Identify which cell holds the provided text, then report its [X, Y] central coordinate. 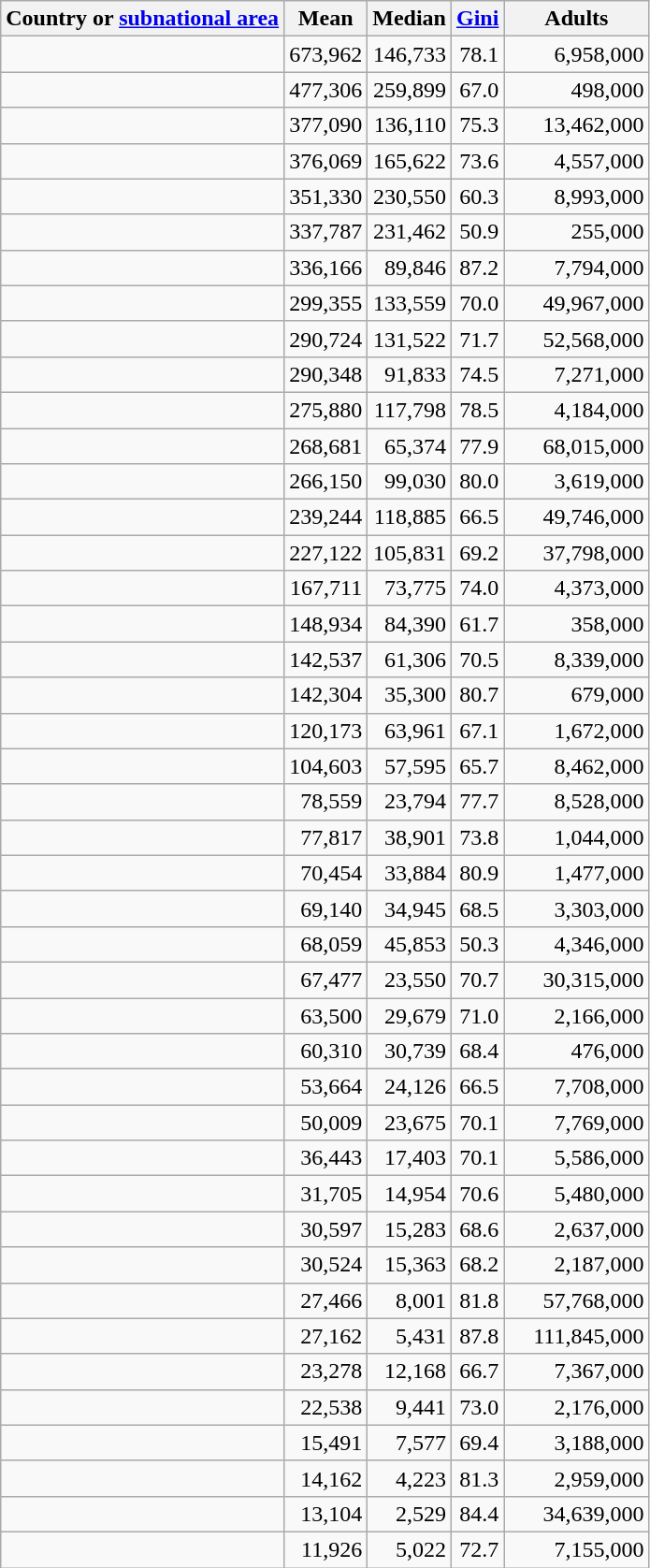
57,595 [410, 766]
30,739 [410, 1052]
13,462,000 [576, 125]
52,568,000 [576, 339]
148,934 [325, 624]
290,348 [325, 374]
2,187,000 [576, 1265]
8,001 [410, 1300]
78,559 [325, 802]
70.5 [477, 660]
3,303,000 [576, 908]
230,550 [410, 196]
118,885 [410, 517]
255,000 [576, 232]
Country or subnational area [142, 19]
167,711 [325, 588]
57,768,000 [576, 1300]
111,845,000 [576, 1336]
7,769,000 [576, 1123]
104,603 [325, 766]
63,500 [325, 1015]
4,557,000 [576, 161]
4,373,000 [576, 588]
2,637,000 [576, 1229]
35,300 [410, 695]
71.0 [477, 1015]
13,104 [325, 1514]
27,466 [325, 1300]
23,794 [410, 802]
72.7 [477, 1549]
69.2 [477, 553]
30,524 [325, 1265]
5,480,000 [576, 1194]
38,901 [410, 837]
77.9 [477, 446]
3,188,000 [576, 1443]
15,491 [325, 1443]
336,166 [325, 268]
8,462,000 [576, 766]
66.7 [477, 1372]
70.0 [477, 303]
5,022 [410, 1549]
2,529 [410, 1514]
67,477 [325, 980]
75.3 [477, 125]
81.8 [477, 1300]
1,044,000 [576, 837]
61.7 [477, 624]
259,899 [410, 90]
376,069 [325, 161]
65,374 [410, 446]
6,958,000 [576, 54]
7,577 [410, 1443]
81.3 [477, 1478]
117,798 [410, 410]
679,000 [576, 695]
12,168 [410, 1372]
60,310 [325, 1052]
34,639,000 [576, 1514]
105,831 [410, 553]
68,059 [325, 944]
74.5 [477, 374]
29,679 [410, 1015]
2,166,000 [576, 1015]
2,959,000 [576, 1478]
91,833 [410, 374]
290,724 [325, 339]
65.7 [477, 766]
142,537 [325, 660]
3,619,000 [576, 482]
Gini [477, 19]
8,528,000 [576, 802]
69.4 [477, 1443]
73.8 [477, 837]
136,110 [410, 125]
4,223 [410, 1478]
45,853 [410, 944]
15,363 [410, 1265]
84.4 [477, 1514]
60.3 [477, 196]
68.4 [477, 1052]
11,926 [325, 1549]
9,441 [410, 1407]
70.6 [477, 1194]
8,993,000 [576, 196]
4,184,000 [576, 410]
17,403 [410, 1158]
299,355 [325, 303]
165,622 [410, 161]
7,794,000 [576, 268]
377,090 [325, 125]
78.1 [477, 54]
2,176,000 [576, 1407]
27,162 [325, 1336]
87.2 [477, 268]
23,278 [325, 1372]
142,304 [325, 695]
68,015,000 [576, 446]
30,597 [325, 1229]
49,967,000 [576, 303]
74.0 [477, 588]
73.0 [477, 1407]
50,009 [325, 1123]
69,140 [325, 908]
63,961 [410, 731]
7,367,000 [576, 1372]
5,586,000 [576, 1158]
120,173 [325, 731]
84,390 [410, 624]
67.1 [477, 731]
99,030 [410, 482]
146,733 [410, 54]
14,954 [410, 1194]
49,746,000 [576, 517]
80.0 [477, 482]
266,150 [325, 482]
Median [410, 19]
61,306 [410, 660]
8,339,000 [576, 660]
53,664 [325, 1087]
68.5 [477, 908]
7,155,000 [576, 1549]
36,443 [325, 1158]
131,522 [410, 339]
231,462 [410, 232]
7,708,000 [576, 1087]
50.9 [477, 232]
1,477,000 [576, 873]
351,330 [325, 196]
50.3 [477, 944]
7,271,000 [576, 374]
133,559 [410, 303]
31,705 [325, 1194]
77,817 [325, 837]
80.9 [477, 873]
78.5 [477, 410]
476,000 [576, 1052]
477,306 [325, 90]
73.6 [477, 161]
358,000 [576, 624]
73,775 [410, 588]
34,945 [410, 908]
89,846 [410, 268]
24,126 [410, 1087]
68.6 [477, 1229]
337,787 [325, 232]
70,454 [325, 873]
268,681 [325, 446]
30,315,000 [576, 980]
498,000 [576, 90]
22,538 [325, 1407]
239,244 [325, 517]
5,431 [410, 1336]
Mean [325, 19]
Adults [576, 19]
71.7 [477, 339]
673,962 [325, 54]
37,798,000 [576, 553]
70.7 [477, 980]
1,672,000 [576, 731]
275,880 [325, 410]
23,550 [410, 980]
14,162 [325, 1478]
87.8 [477, 1336]
80.7 [477, 695]
4,346,000 [576, 944]
67.0 [477, 90]
68.2 [477, 1265]
227,122 [325, 553]
33,884 [410, 873]
77.7 [477, 802]
23,675 [410, 1123]
15,283 [410, 1229]
